For the text-containing cell, return its midpoint in (X, Y) coordinate format. 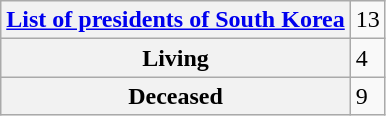
9 (368, 96)
4 (368, 58)
13 (368, 20)
Deceased (176, 96)
List of presidents of South Korea (176, 20)
Living (176, 58)
